Pinpoint the cell where the given text exists, returning its [x, y] midpoint coordinate. 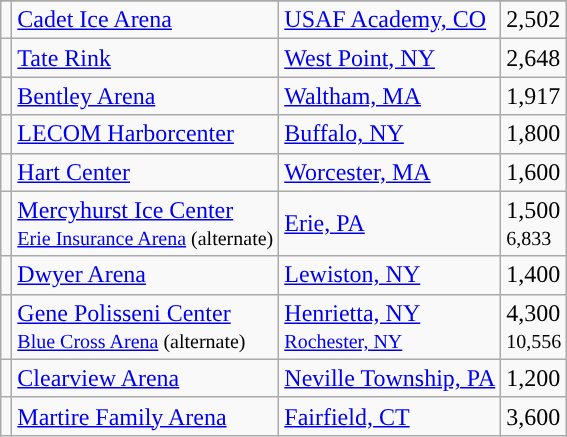
Bentley Arena [146, 96]
2,648 [534, 58]
Waltham, MA [390, 96]
Dwyer Arena [146, 275]
1,200 [534, 378]
Neville Township, PA [390, 378]
Worcester, MA [390, 172]
Gene Polisseni CenterBlue Cross Arena (alternate) [146, 326]
Hart Center [146, 172]
3,600 [534, 416]
1,5006,833 [534, 224]
LECOM Harborcenter [146, 134]
West Point, NY [390, 58]
USAF Academy, CO [390, 20]
Tate Rink [146, 58]
Lewiston, NY [390, 275]
2,502 [534, 20]
1,400 [534, 275]
Clearview Arena [146, 378]
Buffalo, NY [390, 134]
Cadet Ice Arena [146, 20]
1,800 [534, 134]
4,30010,556 [534, 326]
Mercyhurst Ice CenterErie Insurance Arena (alternate) [146, 224]
Martire Family Arena [146, 416]
Erie, PA [390, 224]
1,917 [534, 96]
Fairfield, CT [390, 416]
Henrietta, NYRochester, NY [390, 326]
1,600 [534, 172]
